Scan for the cell matching the given text and deliver its (x, y) coordinate at center. 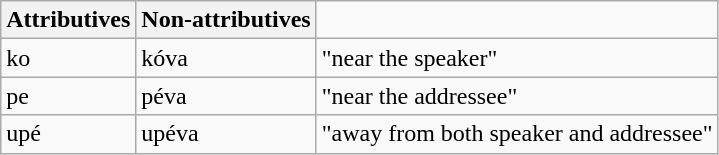
upéva (226, 134)
ko (68, 58)
"near the addressee" (517, 96)
pe (68, 96)
"near the speaker" (517, 58)
Attributives (68, 20)
"away from both speaker and addressee" (517, 134)
upé (68, 134)
péva (226, 96)
kóva (226, 58)
Non-attributives (226, 20)
